Extract the [x, y] coordinate from the center of the cell holding the provided text.  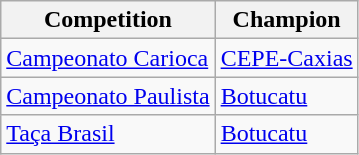
Campeonato Paulista [108, 96]
Champion [286, 20]
Campeonato Carioca [108, 58]
Competition [108, 20]
CEPE-Caxias [286, 58]
Taça Brasil [108, 134]
